Search for the cell housing the specified text and yield its (x, y) center coordinate. 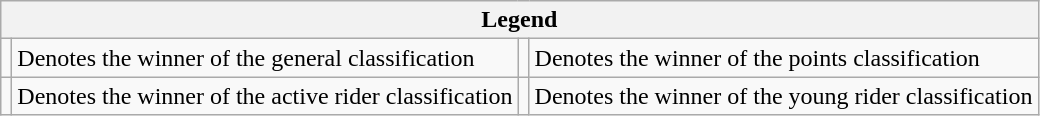
Denotes the winner of the young rider classification (784, 96)
Denotes the winner of the active rider classification (265, 96)
Denotes the winner of the points classification (784, 58)
Legend (520, 20)
Denotes the winner of the general classification (265, 58)
